Return [X, Y] of the center of cell containing provided text 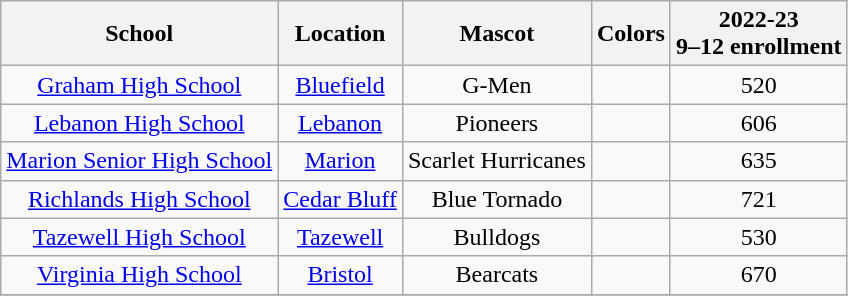
Richlands High School [140, 199]
520 [758, 85]
721 [758, 199]
Graham High School [140, 85]
635 [758, 161]
Scarlet Hurricanes [496, 161]
Cedar Bluff [340, 199]
Location [340, 34]
Bearcats [496, 275]
G-Men [496, 85]
606 [758, 123]
Bluefield [340, 85]
530 [758, 237]
Lebanon [340, 123]
Blue Tornado [496, 199]
Bulldogs [496, 237]
670 [758, 275]
Mascot [496, 34]
Lebanon High School [140, 123]
Pioneers [496, 123]
Bristol [340, 275]
Tazewell High School [140, 237]
Tazewell [340, 237]
Marion [340, 161]
Virginia High School [140, 275]
Marion Senior High School [140, 161]
Colors [630, 34]
School [140, 34]
2022-239–12 enrollment [758, 34]
